Detect which cell encompasses the target text, then output its [x, y] center coordinate. 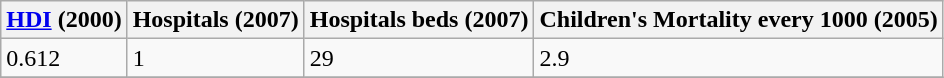
Hospitals beds (2007) [419, 20]
1 [216, 58]
0.612 [64, 58]
29 [419, 58]
HDI (2000) [64, 20]
Hospitals (2007) [216, 20]
2.9 [738, 58]
Children's Mortality every 1000 (2005) [738, 20]
